Return the [x, y] coordinate for the center point of the cell that contains the specified text.  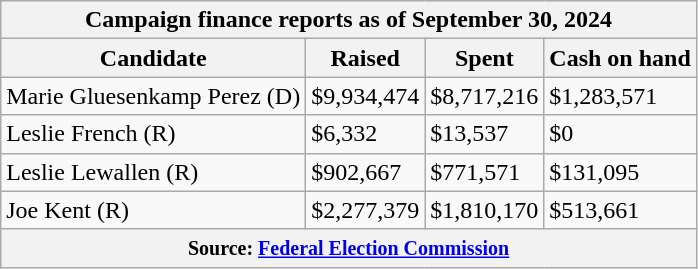
$131,095 [620, 172]
Campaign finance reports as of September 30, 2024 [349, 20]
Cash on hand [620, 58]
$6,332 [366, 134]
$0 [620, 134]
$1,810,170 [484, 210]
Spent [484, 58]
$513,661 [620, 210]
Marie Gluesenkamp Perez (D) [154, 96]
Source: Federal Election Commission [349, 248]
Leslie Lewallen (R) [154, 172]
Raised [366, 58]
$902,667 [366, 172]
$771,571 [484, 172]
$1,283,571 [620, 96]
$13,537 [484, 134]
Leslie French (R) [154, 134]
$9,934,474 [366, 96]
Joe Kent (R) [154, 210]
$2,277,379 [366, 210]
$8,717,216 [484, 96]
Candidate [154, 58]
